Extract the (X, Y) coordinate from the center of the cell holding the provided text.  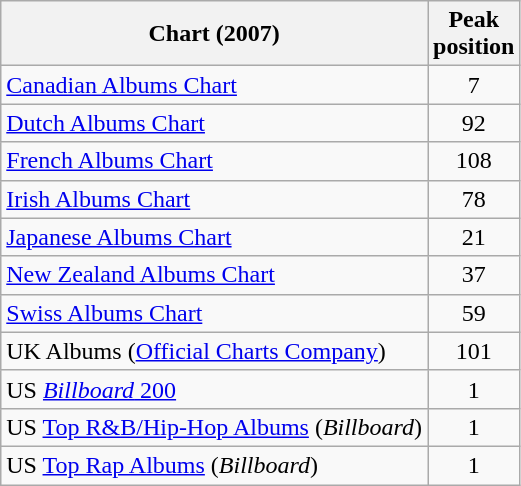
78 (474, 199)
Chart (2007) (214, 34)
New Zealand Albums Chart (214, 275)
101 (474, 351)
Peakposition (474, 34)
37 (474, 275)
US Billboard 200 (214, 389)
Japanese Albums Chart (214, 237)
Swiss Albums Chart (214, 313)
108 (474, 161)
59 (474, 313)
Irish Albums Chart (214, 199)
Canadian Albums Chart (214, 85)
21 (474, 237)
French Albums Chart (214, 161)
UK Albums (Official Charts Company) (214, 351)
US Top R&B/Hip-Hop Albums (Billboard) (214, 427)
Dutch Albums Chart (214, 123)
7 (474, 85)
US Top Rap Albums (Billboard) (214, 465)
92 (474, 123)
